Capture the cell that displays the provided text and extract its [X, Y] central coordinate. 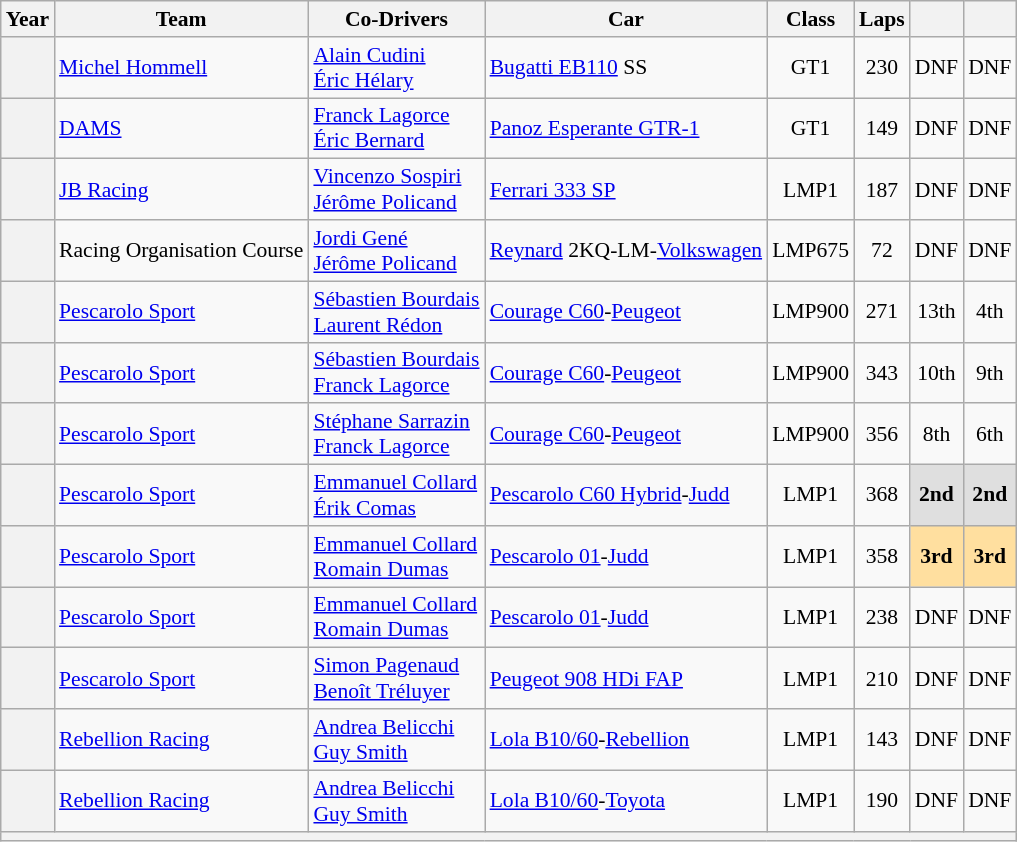
Class [810, 19]
Bugatti EB110 SS [626, 68]
Stéphane Sarrazin Franck Lagorce [396, 434]
Racing Organisation Course [181, 250]
Lola B10/60-Rebellion [626, 740]
LMP675 [810, 250]
149 [882, 128]
358 [882, 556]
Vincenzo Sospiri Jérôme Policand [396, 190]
Simon Pagenaud Benoît Tréluyer [396, 678]
Sébastien Bourdais Laurent Rédon [396, 312]
72 [882, 250]
Michel Hommell [181, 68]
187 [882, 190]
Reynard 2KQ-LM-Volkswagen [626, 250]
343 [882, 372]
8th [936, 434]
238 [882, 618]
Co-Drivers [396, 19]
Car [626, 19]
13th [936, 312]
143 [882, 740]
Emmanuel Collard Érik Comas [396, 496]
Ferrari 333 SP [626, 190]
Franck Lagorce Éric Bernard [396, 128]
271 [882, 312]
Jordi Gené Jérôme Policand [396, 250]
356 [882, 434]
Laps [882, 19]
Team [181, 19]
DAMS [181, 128]
6th [990, 434]
368 [882, 496]
Alain Cudini Éric Hélary [396, 68]
Sébastien Bourdais Franck Lagorce [396, 372]
Panoz Esperante GTR-1 [626, 128]
JB Racing [181, 190]
9th [990, 372]
4th [990, 312]
230 [882, 68]
210 [882, 678]
10th [936, 372]
Lola B10/60-Toyota [626, 800]
Year [28, 19]
Pescarolo C60 Hybrid-Judd [626, 496]
190 [882, 800]
Peugeot 908 HDi FAP [626, 678]
